Extract the [x, y] coordinate from the center of the cell holding the provided text.  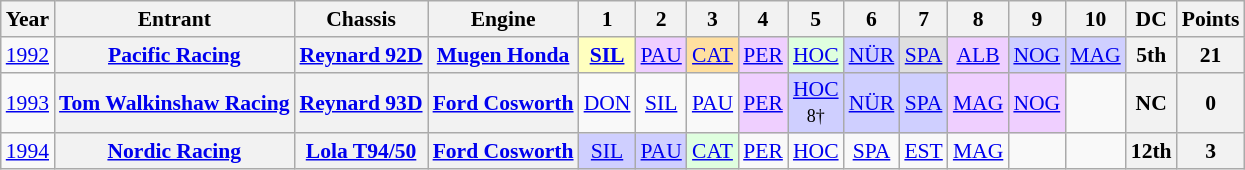
Tom Walkinshaw Racing [174, 102]
1992 [28, 55]
NC [1152, 102]
EST [924, 152]
Entrant [174, 19]
Reynard 92D [362, 55]
1994 [28, 152]
10 [1096, 19]
9 [1036, 19]
Engine [504, 19]
4 [763, 19]
Mugen Honda [504, 55]
Chassis [362, 19]
DC [1152, 19]
7 [924, 19]
1993 [28, 102]
6 [872, 19]
21 [1211, 55]
5 [816, 19]
HOC8† [816, 102]
Reynard 93D [362, 102]
0 [1211, 102]
Nordic Racing [174, 152]
Points [1211, 19]
Pacific Racing [174, 55]
5th [1152, 55]
12th [1152, 152]
DON [608, 102]
1 [608, 19]
2 [662, 19]
8 [978, 19]
Year [28, 19]
Lola T94/50 [362, 152]
ALB [978, 55]
